Capture the cell that displays the provided text and extract its [x, y] central coordinate. 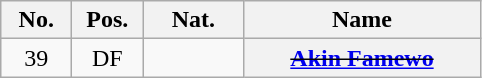
No. [36, 20]
Pos. [108, 20]
Name [362, 20]
39 [36, 58]
DF [108, 58]
Akin Famewo [362, 58]
Nat. [194, 20]
